Provide the (X, Y) coordinate of the cell's center where the given text is located.  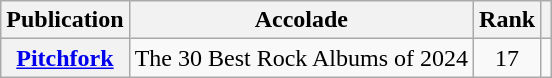
The 30 Best Rock Albums of 2024 (301, 58)
17 (508, 58)
Accolade (301, 20)
Rank (508, 20)
Pitchfork (65, 58)
Publication (65, 20)
